Locate the cell with the specified text and output its [X, Y] center coordinate. 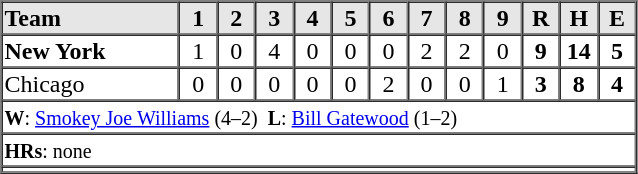
E [617, 18]
HRs: none [319, 150]
7 [427, 18]
W: Smokey Joe Williams (4–2) L: Bill Gatewood (1–2) [319, 116]
Team [91, 18]
Chicago [91, 84]
H [579, 18]
6 [388, 18]
R [541, 18]
14 [579, 50]
New York [91, 50]
